Detect which cell encompasses the target text, then output its (X, Y) center coordinate. 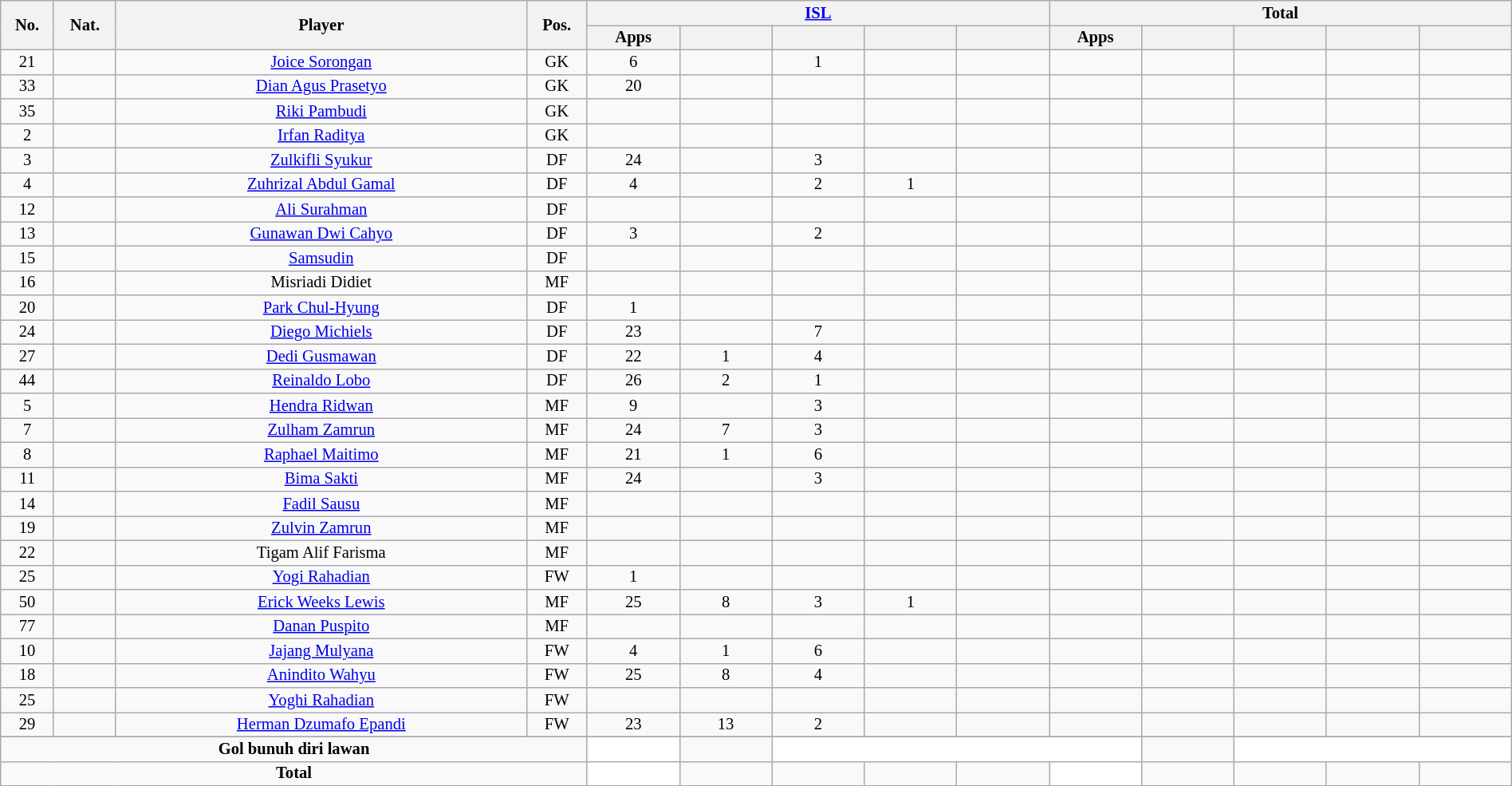
Zulkifli Syukur (321, 160)
Tigam Alif Farisma (321, 552)
35 (27, 112)
Yoghi Rahadian (321, 701)
Raphael Maitimo (321, 455)
15 (27, 259)
33 (27, 86)
Jajang Mulyana (321, 651)
Hendra Ridwan (321, 405)
Reinaldo Lobo (321, 381)
Herman Dzumafo Epandi (321, 725)
29 (27, 725)
Misriadi Didiet (321, 282)
Dian Agus Prasetyo (321, 86)
19 (27, 528)
Fadil Sausu (321, 504)
Bima Sakti (321, 479)
Diego Michiels (321, 332)
Erick Weeks Lewis (321, 602)
Ali Surahman (321, 209)
11 (27, 479)
Nat. (85, 25)
Samsudin (321, 259)
Riki Pambudi (321, 112)
Zuhrizal Abdul Gamal (321, 185)
12 (27, 209)
Zulham Zamrun (321, 429)
16 (27, 282)
27 (27, 356)
Irfan Raditya (321, 136)
Dedi Gusmawan (321, 356)
Joice Sorongan (321, 62)
Park Chul-Hyung (321, 308)
14 (27, 504)
Player (321, 25)
9 (633, 405)
Danan Puspito (321, 626)
ISL (818, 13)
77 (27, 626)
5 (27, 405)
Gunawan Dwi Cahyo (321, 233)
10 (27, 651)
Pos. (557, 25)
18 (27, 675)
26 (633, 381)
44 (27, 381)
Gol bunuh diri lawan (294, 748)
Anindito Wahyu (321, 675)
No. (27, 25)
50 (27, 602)
Zulvin Zamrun (321, 528)
Yogi Rahadian (321, 578)
